Return the (x, y) coordinate for the center point of the cell that contains the specified text.  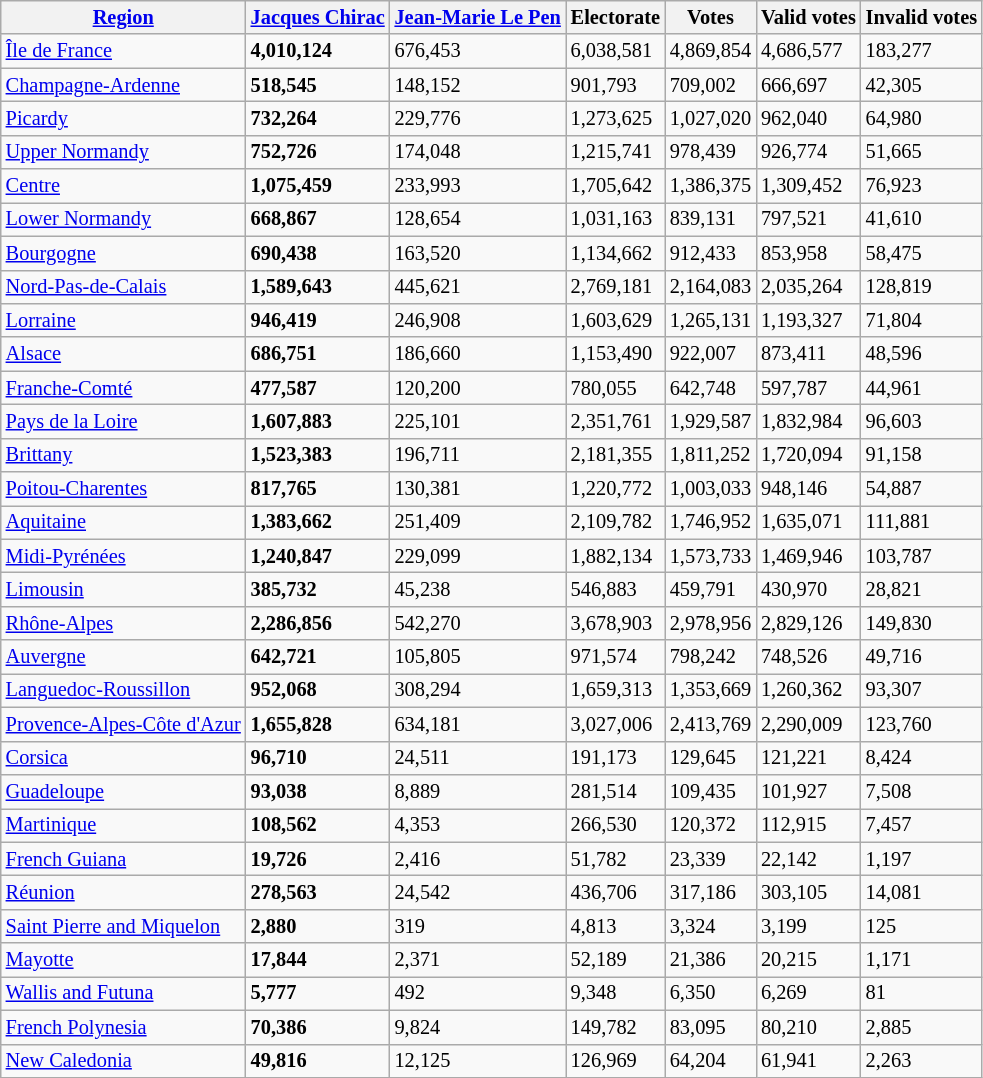
128,654 (478, 219)
19,726 (318, 859)
Invalid votes (922, 17)
6,350 (710, 993)
Bourgogne (124, 253)
51,782 (616, 859)
1,220,772 (616, 489)
105,805 (478, 657)
112,915 (808, 825)
174,048 (478, 152)
668,867 (318, 219)
17,844 (318, 960)
9,824 (478, 1027)
873,411 (808, 354)
Picardy (124, 118)
149,782 (616, 1027)
20,215 (808, 960)
477,587 (318, 388)
666,697 (808, 85)
1,386,375 (710, 186)
126,969 (616, 1061)
28,821 (922, 589)
54,887 (922, 489)
New Caledonia (124, 1061)
303,105 (808, 892)
597,787 (808, 388)
93,038 (318, 791)
2,416 (478, 859)
319 (478, 926)
901,793 (616, 85)
120,200 (478, 388)
922,007 (710, 354)
5,777 (318, 993)
Champagne-Ardenne (124, 85)
2,829,126 (808, 623)
780,055 (616, 388)
Franche-Comté (124, 388)
Nord-Pas-de-Calais (124, 287)
Jacques Chirac (318, 17)
3,324 (710, 926)
61,941 (808, 1061)
24,542 (478, 892)
1,273,625 (616, 118)
971,574 (616, 657)
839,131 (710, 219)
1,659,313 (616, 690)
Corsica (124, 758)
125 (922, 926)
3,678,903 (616, 623)
Pays de la Loire (124, 421)
96,710 (318, 758)
1,240,847 (318, 556)
4,686,577 (808, 51)
103,787 (922, 556)
Jean-Marie Le Pen (478, 17)
70,386 (318, 1027)
120,372 (710, 825)
233,993 (478, 186)
642,748 (710, 388)
41,610 (922, 219)
Aquitaine (124, 522)
1,705,642 (616, 186)
Votes (710, 17)
2,978,956 (710, 623)
48,596 (922, 354)
385,732 (318, 589)
251,409 (478, 522)
196,711 (478, 455)
1,260,362 (808, 690)
542,270 (478, 623)
121,221 (808, 758)
4,813 (616, 926)
12,125 (478, 1061)
1,383,662 (318, 522)
281,514 (616, 791)
317,186 (710, 892)
163,520 (478, 253)
52,189 (616, 960)
128,819 (922, 287)
1,603,629 (616, 320)
278,563 (318, 892)
Centre (124, 186)
1,655,828 (318, 724)
2,351,761 (616, 421)
1,929,587 (710, 421)
962,040 (808, 118)
Alsace (124, 354)
Lower Normandy (124, 219)
1,193,327 (808, 320)
1,720,094 (808, 455)
246,908 (478, 320)
634,181 (478, 724)
1,027,020 (710, 118)
45,238 (478, 589)
21,386 (710, 960)
108,562 (318, 825)
49,816 (318, 1061)
459,791 (710, 589)
1,469,946 (808, 556)
Lorraine (124, 320)
French Guiana (124, 859)
93,307 (922, 690)
732,264 (318, 118)
1,265,131 (710, 320)
308,294 (478, 690)
183,277 (922, 51)
690,438 (318, 253)
14,081 (922, 892)
6,038,581 (616, 51)
3,027,006 (616, 724)
1,197 (922, 859)
1,353,669 (710, 690)
978,439 (710, 152)
912,433 (710, 253)
42,305 (922, 85)
2,181,355 (616, 455)
Electorate (616, 17)
2,035,264 (808, 287)
1,811,252 (710, 455)
1,746,952 (710, 522)
1,882,134 (616, 556)
2,286,856 (318, 623)
22,142 (808, 859)
1,075,459 (318, 186)
8,889 (478, 791)
817,765 (318, 489)
1,003,033 (710, 489)
Martinique (124, 825)
926,774 (808, 152)
4,869,854 (710, 51)
Midi-Pyrénées (124, 556)
81 (922, 993)
129,645 (710, 758)
952,068 (318, 690)
Auvergne (124, 657)
748,526 (808, 657)
83,095 (710, 1027)
148,152 (478, 85)
229,776 (478, 118)
1,573,733 (710, 556)
1,309,452 (808, 186)
Wallis and Futuna (124, 993)
518,545 (318, 85)
Limousin (124, 589)
7,508 (922, 791)
Region (124, 17)
7,457 (922, 825)
709,002 (710, 85)
1,589,643 (318, 287)
4,353 (478, 825)
1,134,662 (616, 253)
1,523,383 (318, 455)
9,348 (616, 993)
23,339 (710, 859)
76,923 (922, 186)
Île de France (124, 51)
1,171 (922, 960)
80,210 (808, 1027)
2,290,009 (808, 724)
225,101 (478, 421)
797,521 (808, 219)
Brittany (124, 455)
1,635,071 (808, 522)
Mayotte (124, 960)
71,804 (922, 320)
445,621 (478, 287)
853,958 (808, 253)
91,158 (922, 455)
492 (478, 993)
130,381 (478, 489)
Provence-Alpes-Côte d'Azur (124, 724)
1,215,741 (616, 152)
2,880 (318, 926)
Rhône-Alpes (124, 623)
123,760 (922, 724)
266,530 (616, 825)
Poitou-Charentes (124, 489)
44,961 (922, 388)
96,603 (922, 421)
2,371 (478, 960)
French Polynesia (124, 1027)
49,716 (922, 657)
2,885 (922, 1027)
2,263 (922, 1061)
3,199 (808, 926)
64,204 (710, 1061)
752,726 (318, 152)
798,242 (710, 657)
1,153,490 (616, 354)
24,511 (478, 758)
1,832,984 (808, 421)
2,413,769 (710, 724)
Upper Normandy (124, 152)
2,109,782 (616, 522)
186,660 (478, 354)
6,269 (808, 993)
64,980 (922, 118)
51,665 (922, 152)
946,419 (318, 320)
948,146 (808, 489)
191,173 (616, 758)
676,453 (478, 51)
4,010,124 (318, 51)
101,927 (808, 791)
Languedoc-Roussillon (124, 690)
Saint Pierre and Miquelon (124, 926)
Valid votes (808, 17)
109,435 (710, 791)
546,883 (616, 589)
149,830 (922, 623)
686,751 (318, 354)
Réunion (124, 892)
430,970 (808, 589)
111,881 (922, 522)
1,607,883 (318, 421)
229,099 (478, 556)
Guadeloupe (124, 791)
58,475 (922, 253)
2,769,181 (616, 287)
642,721 (318, 657)
1,031,163 (616, 219)
2,164,083 (710, 287)
436,706 (616, 892)
8,424 (922, 758)
